Return [X, Y] of the center of cell containing provided text 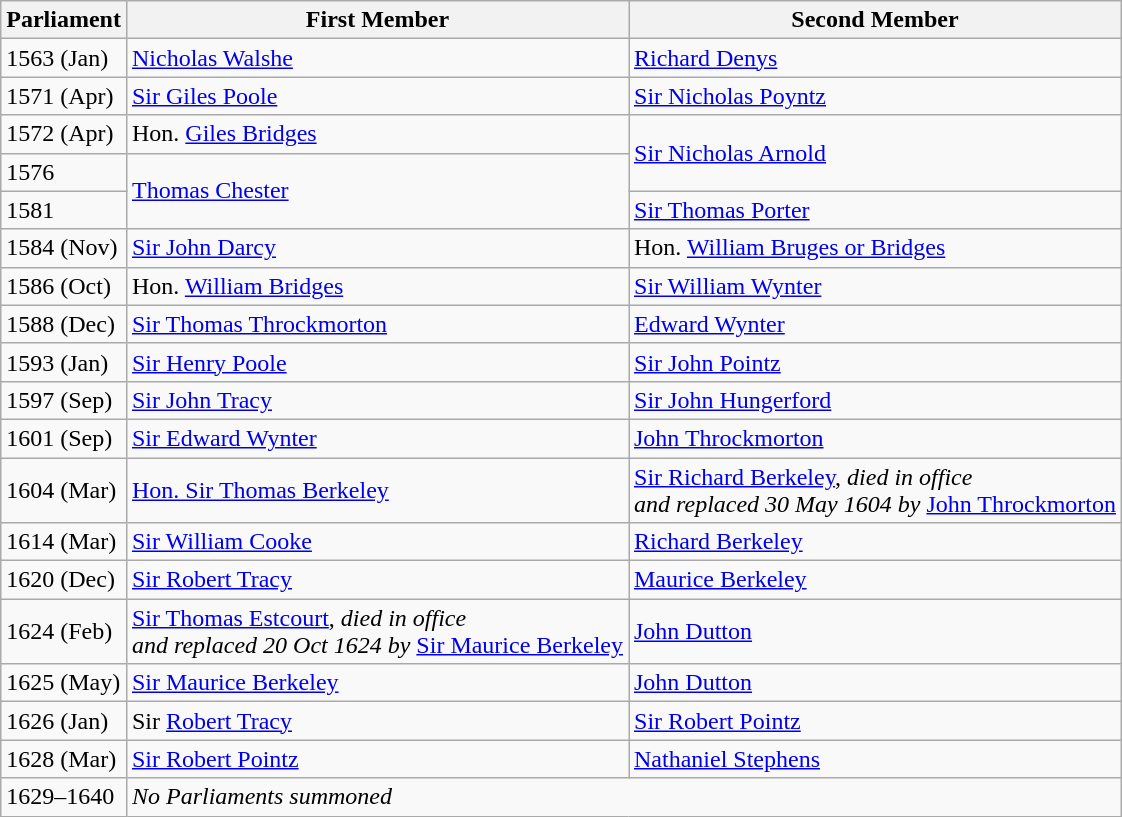
1614 (Mar) [64, 542]
1604 (Mar) [64, 490]
1593 (Jan) [64, 362]
1624 (Feb) [64, 632]
1629–1640 [64, 797]
1572 (Apr) [64, 134]
Sir Thomas Estcourt, died in office and replaced 20 Oct 1624 by Sir Maurice Berkeley [377, 632]
Nicholas Walshe [377, 58]
Sir John Hungerford [874, 400]
Maurice Berkeley [874, 580]
No Parliaments summoned [624, 797]
Hon. William Bruges or Bridges [874, 248]
Sir Edward Wynter [377, 438]
1584 (Nov) [64, 248]
Hon. William Bridges [377, 286]
Sir John Pointz [874, 362]
1588 (Dec) [64, 324]
Sir William Wynter [874, 286]
Second Member [874, 20]
1581 [64, 210]
1620 (Dec) [64, 580]
John Throckmorton [874, 438]
Edward Wynter [874, 324]
Hon. Giles Bridges [377, 134]
First Member [377, 20]
Sir John Tracy [377, 400]
Sir Giles Poole [377, 96]
Hon. Sir Thomas Berkeley [377, 490]
Thomas Chester [377, 191]
1571 (Apr) [64, 96]
Richard Berkeley [874, 542]
1601 (Sep) [64, 438]
Sir Maurice Berkeley [377, 683]
Sir Nicholas Poyntz [874, 96]
Nathaniel Stephens [874, 759]
1626 (Jan) [64, 721]
Sir Thomas Porter [874, 210]
Richard Denys [874, 58]
Sir William Cooke [377, 542]
1586 (Oct) [64, 286]
1628 (Mar) [64, 759]
Sir Nicholas Arnold [874, 153]
Parliament [64, 20]
Sir Henry Poole [377, 362]
1625 (May) [64, 683]
Sir John Darcy [377, 248]
Sir Thomas Throckmorton [377, 324]
1576 [64, 172]
1563 (Jan) [64, 58]
1597 (Sep) [64, 400]
Sir Richard Berkeley, died in office and replaced 30 May 1604 by John Throckmorton [874, 490]
